Return (X, Y) of the center of cell containing provided text 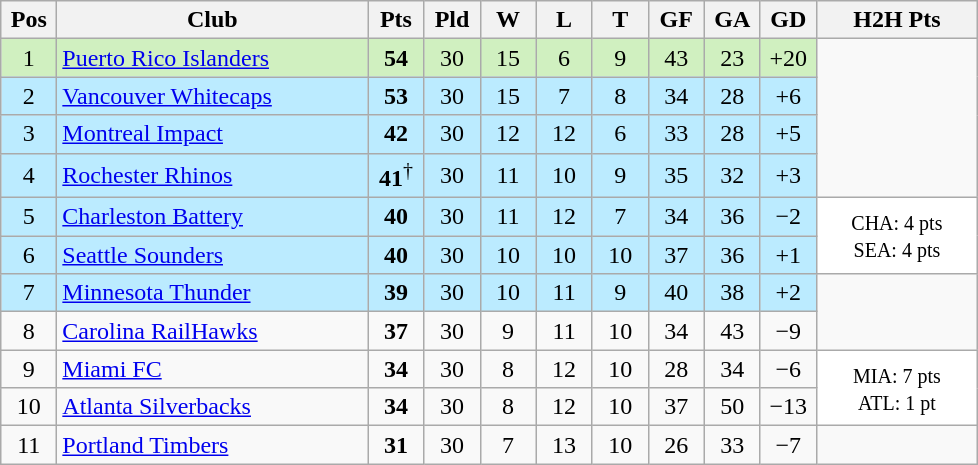
Club (212, 20)
Portland Timbers (212, 445)
Seattle Sounders (212, 255)
41† (396, 176)
31 (396, 445)
Rochester Rhinos (212, 176)
GD (788, 20)
42 (396, 134)
−7 (788, 445)
+1 (788, 255)
W (508, 20)
Pos (29, 20)
3 (29, 134)
+6 (788, 96)
2 (29, 96)
53 (396, 96)
T (620, 20)
+3 (788, 176)
23 (732, 58)
39 (396, 293)
+2 (788, 293)
26 (676, 445)
Pts (396, 20)
H2H Pts (896, 20)
+20 (788, 58)
5 (29, 217)
Pld (452, 20)
Montreal Impact (212, 134)
−9 (788, 331)
1 (29, 58)
−13 (788, 407)
Carolina RailHawks (212, 331)
32 (732, 176)
50 (732, 407)
+5 (788, 134)
Vancouver Whitecaps (212, 96)
4 (29, 176)
Atlanta Silverbacks (212, 407)
MIA: 7 ptsATL: 1 pt (896, 388)
−6 (788, 369)
L (564, 20)
13 (564, 445)
38 (732, 293)
54 (396, 58)
CHA: 4 ptsSEA: 4 pts (896, 236)
GF (676, 20)
Charleston Battery (212, 217)
Minnesota Thunder (212, 293)
−2 (788, 217)
Miami FC (212, 369)
35 (676, 176)
Puerto Rico Islanders (212, 58)
GA (732, 20)
